Provide the [x, y] coordinate of the cell's center where the given text is located.  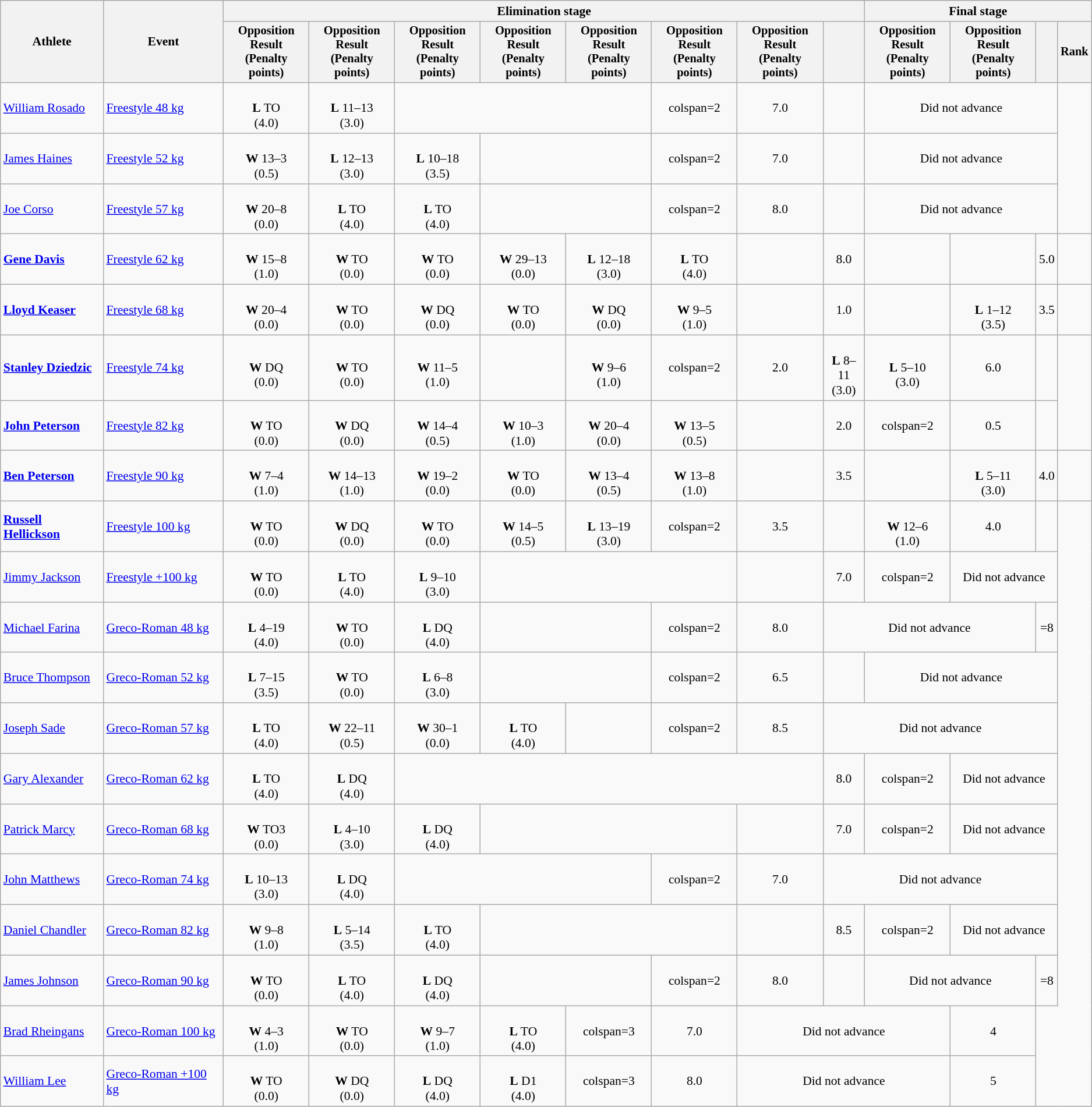
0.5 [994, 426]
Gary Alexander [52, 779]
W 9–7(1.0) [438, 1031]
L D1(4.0) [523, 1082]
L 5–10(3.0) [907, 368]
W 13–8(1.0) [694, 476]
Bruce Thompson [52, 678]
W 12–6(1.0) [907, 526]
L 7–15(3.5) [267, 678]
W 13–5(0.5) [694, 426]
Russell Hellickson [52, 526]
W 14–4(0.5) [438, 426]
Jimmy Jackson [52, 578]
Greco-Roman 62 kg [163, 779]
W 4–3(1.0) [267, 1031]
L 5–14(3.5) [352, 931]
Freestyle 48 kg [163, 108]
W 9–6(1.0) [609, 368]
W 9–8(1.0) [267, 931]
Greco-Roman 100 kg [163, 1031]
W 22–11(0.5) [352, 728]
Brad Rheingans [52, 1031]
L 11–13(3.0) [352, 108]
James Haines [52, 158]
Rank [1075, 52]
Greco-Roman 52 kg [163, 678]
Greco-Roman 90 kg [163, 981]
5.0 [1047, 260]
Freestyle 52 kg [163, 158]
Joseph Sade [52, 728]
L 5–11(3.0) [994, 476]
W 29–13(0.0) [523, 260]
L 4–19(4.0) [267, 628]
W 10–3(1.0) [523, 426]
L 13–19(3.0) [609, 526]
L 12–13(3.0) [352, 158]
Final stage [978, 11]
William Lee [52, 1082]
John Matthews [52, 879]
Greco-Roman 82 kg [163, 931]
Freestyle 57 kg [163, 210]
W 14–5(0.5) [523, 526]
6.0 [994, 368]
Freestyle 68 kg [163, 310]
L 1–12(3.5) [994, 310]
Athlete [52, 42]
Greco-Roman 68 kg [163, 829]
L 6–8(3.0) [438, 678]
W 15–8(1.0) [267, 260]
Greco-Roman 74 kg [163, 879]
Daniel Chandler [52, 931]
Joe Corso [52, 210]
L 10–13(3.0) [267, 879]
W 13–4(0.5) [609, 476]
W TO3(0.0) [267, 829]
Freestyle 74 kg [163, 368]
4 [994, 1031]
John Peterson [52, 426]
5 [994, 1082]
Patrick Marcy [52, 829]
L 8–11(3.0) [844, 368]
Stanley Dziedzic [52, 368]
1.0 [844, 310]
L 12–18(3.0) [609, 260]
W 9–5(1.0) [694, 310]
L 10–18(3.5) [438, 158]
W 20–8(0.0) [267, 210]
Michael Farina [52, 628]
Greco-Roman 57 kg [163, 728]
W 11–5(1.0) [438, 368]
6.5 [780, 678]
Freestyle +100 kg [163, 578]
Gene Davis [52, 260]
W 19–2(0.0) [438, 476]
Ben Peterson [52, 476]
Freestyle 90 kg [163, 476]
Greco-Roman +100 kg [163, 1082]
L 9–10(3.0) [438, 578]
William Rosado [52, 108]
Lloyd Keaser [52, 310]
W 14–13(1.0) [352, 476]
Freestyle 82 kg [163, 426]
Freestyle 100 kg [163, 526]
Event [163, 42]
James Johnson [52, 981]
Freestyle 62 kg [163, 260]
Elimination stage [544, 11]
Greco-Roman 48 kg [163, 628]
L 4–10(3.0) [352, 829]
W 13–3(0.5) [267, 158]
W 30–1(0.0) [438, 728]
W 7–4(1.0) [267, 476]
